Output the (x, y) coordinate of the center of the cell containing the given text.  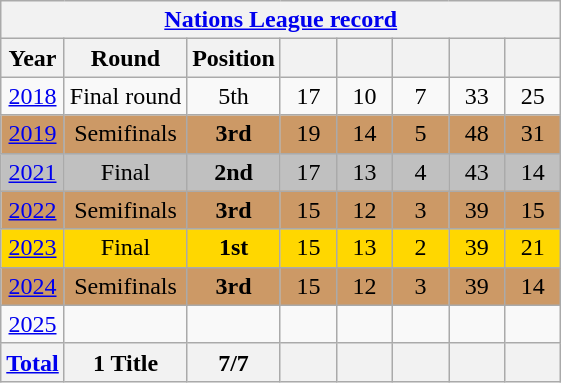
10 (364, 96)
Total (33, 362)
2 (421, 248)
1st (234, 248)
21 (533, 248)
31 (533, 134)
1 Title (125, 362)
5 (421, 134)
Year (33, 58)
48 (477, 134)
7 (421, 96)
Final round (125, 96)
2022 (33, 210)
2021 (33, 172)
25 (533, 96)
Round (125, 58)
2025 (33, 324)
2023 (33, 248)
2019 (33, 134)
2018 (33, 96)
Position (234, 58)
5th (234, 96)
7/7 (234, 362)
2nd (234, 172)
33 (477, 96)
Nations League record (281, 20)
4 (421, 172)
19 (308, 134)
2024 (33, 286)
43 (477, 172)
